Provide the (X, Y) coordinate of the cell's center where the given text is located.  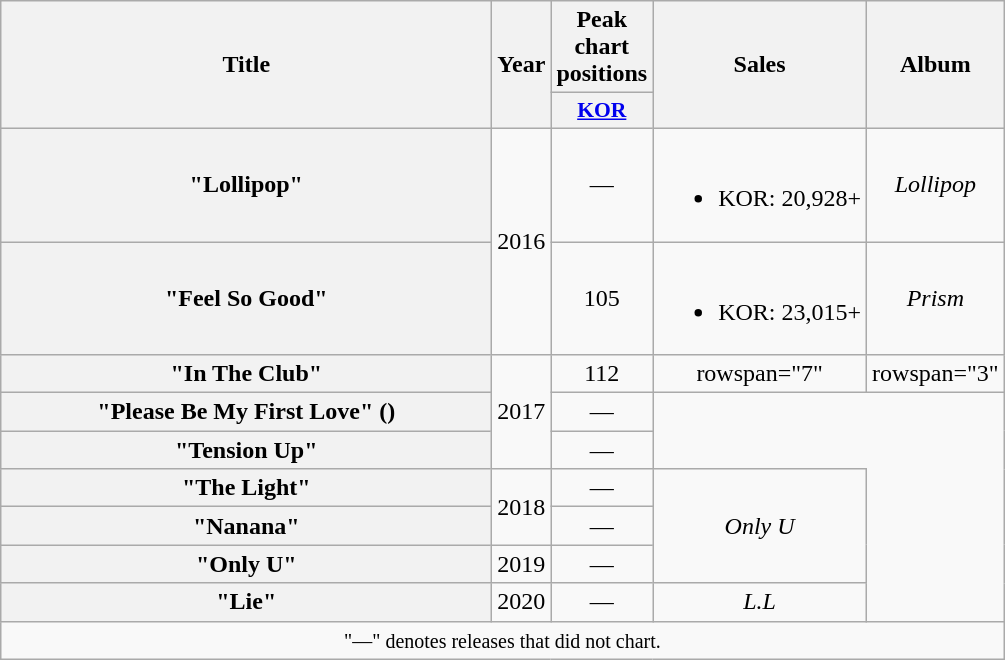
2019 (522, 564)
Sales (760, 65)
"—" denotes releases that did not chart. (502, 640)
2016 (522, 241)
Peak chart positions (602, 47)
Prism (936, 298)
L.L (760, 602)
KOR: 23,015+ (760, 298)
"Lollipop" (246, 184)
"Nanana" (246, 526)
"The Light" (246, 488)
rowspan="3" (936, 374)
Year (522, 65)
105 (602, 298)
KOR: 20,928+ (760, 184)
"In The Club" (246, 374)
Lollipop (936, 184)
KOR (602, 111)
2017 (522, 412)
"Tension Up" (246, 450)
2020 (522, 602)
Title (246, 65)
"Lie" (246, 602)
"Feel So Good" (246, 298)
2018 (522, 507)
Only U (760, 526)
"Only U" (246, 564)
"Please Be My First Love" () (246, 412)
Album (936, 65)
rowspan="7" (760, 374)
112 (602, 374)
